Output the [X, Y] coordinate of the center of the cell containing the given text.  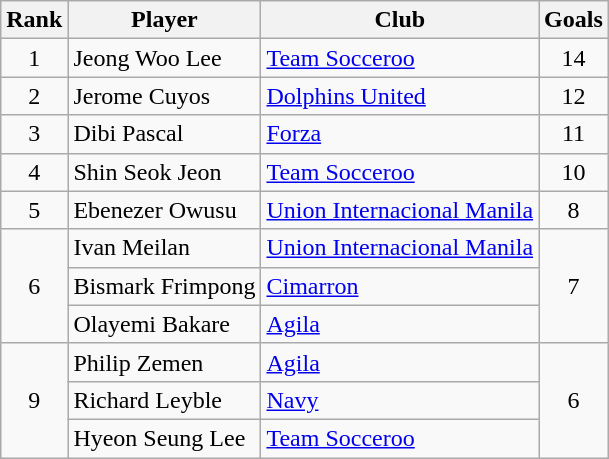
11 [574, 134]
Ebenezer Owusu [164, 210]
Hyeon Seung Lee [164, 438]
4 [34, 172]
Richard Leyble [164, 400]
Bismark Frimpong [164, 286]
12 [574, 96]
Philip Zemen [164, 362]
2 [34, 96]
Jeong Woo Lee [164, 58]
Dibi Pascal [164, 134]
10 [574, 172]
Rank [34, 20]
8 [574, 210]
3 [34, 134]
Dolphins United [400, 96]
Goals [574, 20]
Olayemi Bakare [164, 324]
7 [574, 286]
1 [34, 58]
5 [34, 210]
Navy [400, 400]
14 [574, 58]
9 [34, 400]
Shin Seok Jeon [164, 172]
Jerome Cuyos [164, 96]
Club [400, 20]
Cimarron [400, 286]
Ivan Meilan [164, 248]
Forza [400, 134]
Player [164, 20]
